Identify which cell holds the provided text, then report its [X, Y] central coordinate. 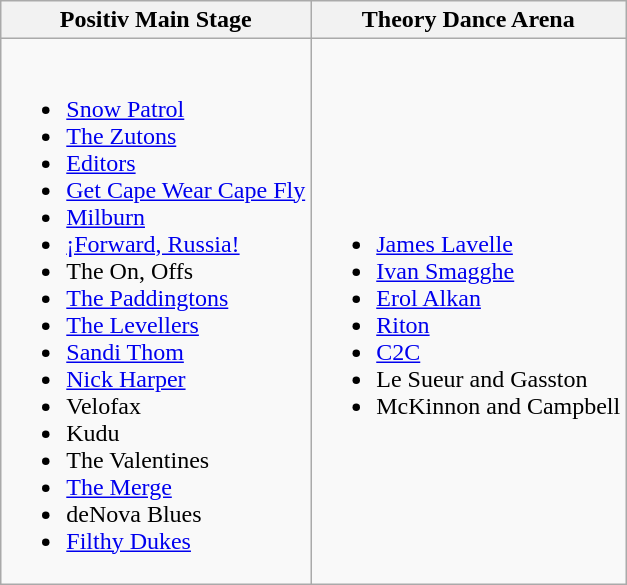
Positiv Main Stage [156, 20]
James LavelleIvan SmaggheErol AlkanRitonC2CLe Sueur and GasstonMcKinnon and Campbell [468, 312]
Theory Dance Arena [468, 20]
